Capture the cell that displays the provided text and extract its [x, y] central coordinate. 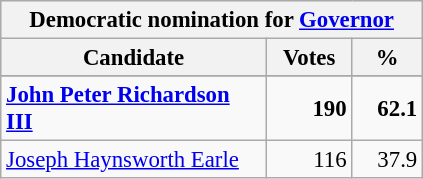
Joseph Haynsworth Earle [134, 160]
116 [309, 160]
Votes [309, 58]
62.1 [388, 108]
% [388, 58]
John Peter Richardson III [134, 108]
Democratic nomination for Governor [212, 20]
Candidate [134, 58]
190 [309, 108]
37.9 [388, 160]
